Return the (X, Y) coordinate for the center point of the cell that contains the specified text.  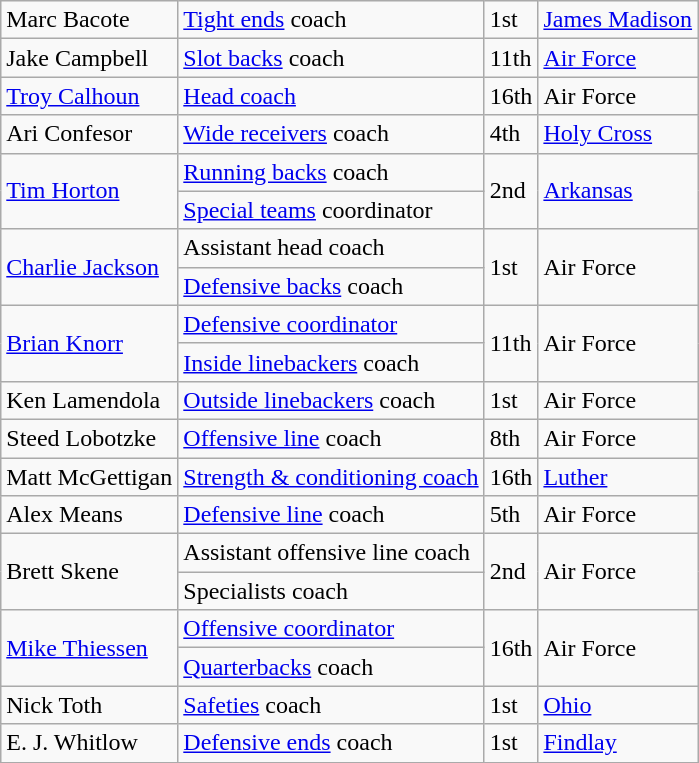
Findlay (618, 743)
Special teams coordinator (331, 210)
Slot backs coach (331, 58)
James Madison (618, 20)
Tight ends coach (331, 20)
Defensive backs coach (331, 286)
Wide receivers coach (331, 134)
4th (511, 134)
Luther (618, 477)
Specialists coach (331, 591)
Nick Toth (90, 705)
Defensive line coach (331, 515)
Defensive coordinator (331, 324)
Arkansas (618, 191)
Troy Calhoun (90, 96)
Marc Bacote (90, 20)
Alex Means (90, 515)
Safeties coach (331, 705)
Inside linebackers coach (331, 362)
Brett Skene (90, 572)
Matt McGettigan (90, 477)
Offensive coordinator (331, 629)
Mike Thiessen (90, 648)
Holy Cross (618, 134)
Tim Horton (90, 191)
E. J. Whitlow (90, 743)
Ken Lamendola (90, 400)
Head coach (331, 96)
Ohio (618, 705)
Steed Lobotzke (90, 438)
Defensive ends coach (331, 743)
Outside linebackers coach (331, 400)
5th (511, 515)
Strength & conditioning coach (331, 477)
Jake Campbell (90, 58)
Running backs coach (331, 172)
Assistant head coach (331, 248)
Assistant offensive line coach (331, 553)
Brian Knorr (90, 343)
8th (511, 438)
Ari Confesor (90, 134)
Quarterbacks coach (331, 667)
Offensive line coach (331, 438)
Charlie Jackson (90, 267)
